Locate the cell with the specified text and output its [x, y] center coordinate. 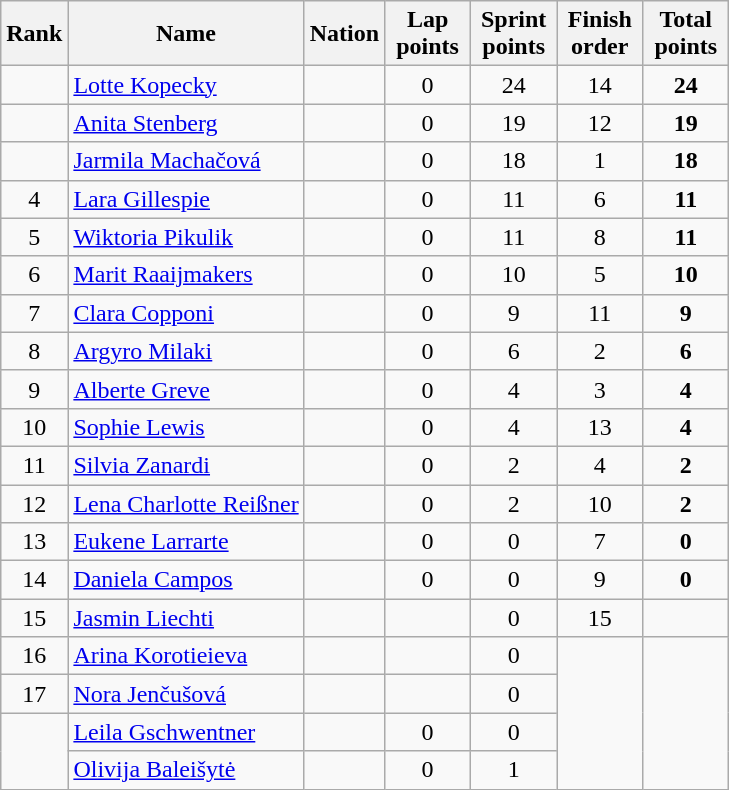
Finish order [600, 34]
Olivija Baleišytė [186, 770]
Sophie Lewis [186, 427]
Argyro Milaki [186, 351]
Alberte Greve [186, 389]
Lena Charlotte Reißner [186, 503]
Marit Raaijmakers [186, 275]
Silvia Zanardi [186, 465]
Lap points [428, 34]
Nora Jenčušová [186, 694]
Jasmin Liechti [186, 618]
3 [600, 389]
Wiktoria Pikulik [186, 237]
Arina Korotieieva [186, 656]
16 [34, 656]
Clara Copponi [186, 313]
Total points [686, 34]
Sprint points [514, 34]
Nation [344, 34]
Name [186, 34]
Rank [34, 34]
Lara Gillespie [186, 199]
17 [34, 694]
Daniela Campos [186, 580]
Eukene Larrarte [186, 542]
Jarmila Machačová [186, 161]
Leila Gschwentner [186, 732]
Lotte Kopecky [186, 85]
Anita Stenberg [186, 123]
